For the text-containing cell, return its midpoint in (x, y) coordinate format. 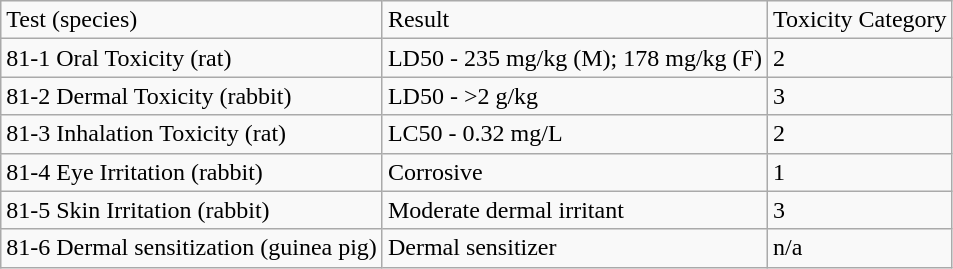
LD50 - 235 mg/kg (M); 178 mg/kg (F) (574, 58)
81-1 Oral Toxicity (rat) (192, 58)
Dermal sensitizer (574, 248)
Moderate dermal irritant (574, 210)
Result (574, 20)
81-5 Skin Irritation (rabbit) (192, 210)
Toxicity Category (860, 20)
81-3 Inhalation Toxicity (rat) (192, 134)
81-2 Dermal Toxicity (rabbit) (192, 96)
81-6 Dermal sensitization (guinea pig) (192, 248)
LD50 - >2 g/kg (574, 96)
n/a (860, 248)
81-4 Eye Irritation (rabbit) (192, 172)
1 (860, 172)
LC50 - 0.32 mg/L (574, 134)
Test (species) (192, 20)
Corrosive (574, 172)
